For the text-containing cell, return its midpoint in (X, Y) coordinate format. 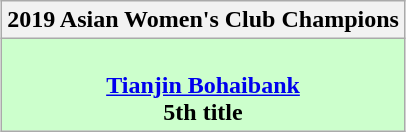
2019 Asian Women's Club Champions (204, 20)
Tianjin Bohaibank 5th title (204, 85)
